Capture the cell that displays the provided text and extract its (x, y) central coordinate. 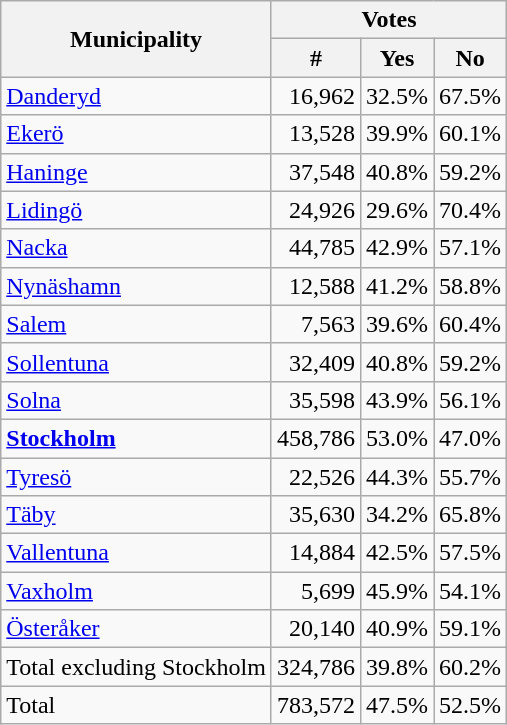
Täby (136, 515)
Votes (388, 20)
35,630 (316, 515)
458,786 (316, 438)
No (470, 58)
24,926 (316, 210)
47.5% (396, 705)
22,526 (316, 477)
Haninge (136, 172)
12,588 (316, 286)
20,140 (316, 629)
40.9% (396, 629)
32,409 (316, 362)
Nacka (136, 248)
55.7% (470, 477)
Ekerö (136, 134)
58.8% (470, 286)
Salem (136, 324)
Total excluding Stockholm (136, 667)
70.4% (470, 210)
39.6% (396, 324)
42.5% (396, 553)
60.4% (470, 324)
13,528 (316, 134)
67.5% (470, 96)
59.1% (470, 629)
Lidingö (136, 210)
Vaxholm (136, 591)
57.5% (470, 553)
Total (136, 705)
Stockholm (136, 438)
29.6% (396, 210)
Vallentuna (136, 553)
35,598 (316, 400)
32.5% (396, 96)
56.1% (470, 400)
# (316, 58)
39.9% (396, 134)
Municipality (136, 39)
Solna (136, 400)
44,785 (316, 248)
14,884 (316, 553)
324,786 (316, 667)
37,548 (316, 172)
39.8% (396, 667)
42.9% (396, 248)
Tyresö (136, 477)
783,572 (316, 705)
5,699 (316, 591)
43.9% (396, 400)
Yes (396, 58)
53.0% (396, 438)
45.9% (396, 591)
16,962 (316, 96)
34.2% (396, 515)
41.2% (396, 286)
60.2% (470, 667)
44.3% (396, 477)
52.5% (470, 705)
Österåker (136, 629)
Nynäshamn (136, 286)
47.0% (470, 438)
65.8% (470, 515)
54.1% (470, 591)
Danderyd (136, 96)
7,563 (316, 324)
Sollentuna (136, 362)
60.1% (470, 134)
57.1% (470, 248)
